From the cell containing the given text, extract its center point as (x, y) coordinate. 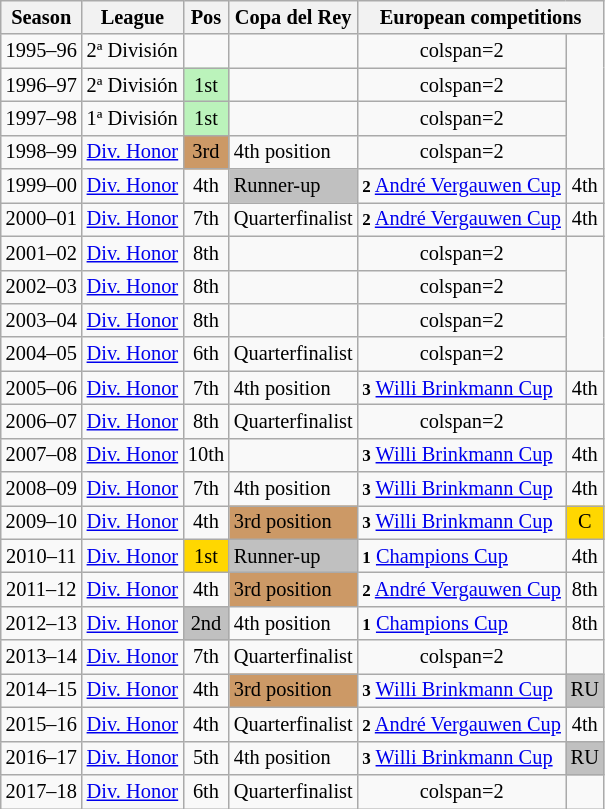
League (132, 17)
2015–16 (42, 724)
2016–17 (42, 758)
1999–00 (42, 186)
1996–97 (42, 85)
2006–07 (42, 421)
2011–12 (42, 589)
2017–18 (42, 791)
1997–98 (42, 118)
2013–14 (42, 657)
2003–04 (42, 320)
5th (206, 758)
Pos (206, 17)
2012–13 (42, 623)
2010–11 (42, 556)
European competitions (480, 17)
2008–09 (42, 489)
C (585, 522)
2007–08 (42, 455)
1998–99 (42, 152)
2005–06 (42, 388)
2009–10 (42, 522)
2000–01 (42, 219)
1ª División (132, 118)
3rd (206, 152)
Season (42, 17)
Copa del Rey (294, 17)
1995–96 (42, 51)
2004–05 (42, 354)
2002–03 (42, 287)
2014–15 (42, 690)
10th (206, 455)
2001–02 (42, 253)
2nd (206, 623)
